Output the [X, Y] coordinate of the center of the cell containing the given text.  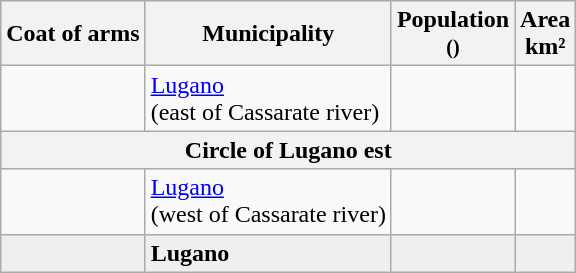
Lugano (east of Cassarate river) [268, 98]
Coat of arms [73, 34]
Lugano (west of Cassarate river) [268, 202]
Lugano [268, 253]
Municipality [268, 34]
Area km² [546, 34]
Population() [452, 34]
Circle of Lugano est [288, 150]
